Determine the [X, Y] coordinate at the center of the cell enclosing the given text.  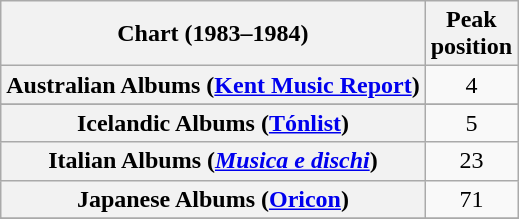
71 [471, 199]
Icelandic Albums (Tónlist) [213, 123]
Italian Albums (Musica e dischi) [213, 161]
Australian Albums (Kent Music Report) [213, 85]
Japanese Albums (Oricon) [213, 199]
5 [471, 123]
Peakposition [471, 34]
23 [471, 161]
4 [471, 85]
Chart (1983–1984) [213, 34]
